For the text-containing cell, return its midpoint in [x, y] coordinate format. 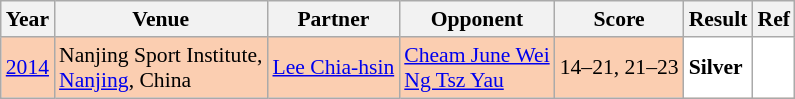
Lee Chia-hsin [333, 68]
Nanjing Sport Institute,Nanjing, China [160, 68]
Venue [160, 19]
Opponent [476, 19]
Year [28, 19]
Cheam June Wei Ng Tsz Yau [476, 68]
2014 [28, 68]
Score [620, 19]
14–21, 21–23 [620, 68]
Result [718, 19]
Silver [718, 68]
Ref [773, 19]
Partner [333, 19]
